For the text-containing cell, return its midpoint in [X, Y] coordinate format. 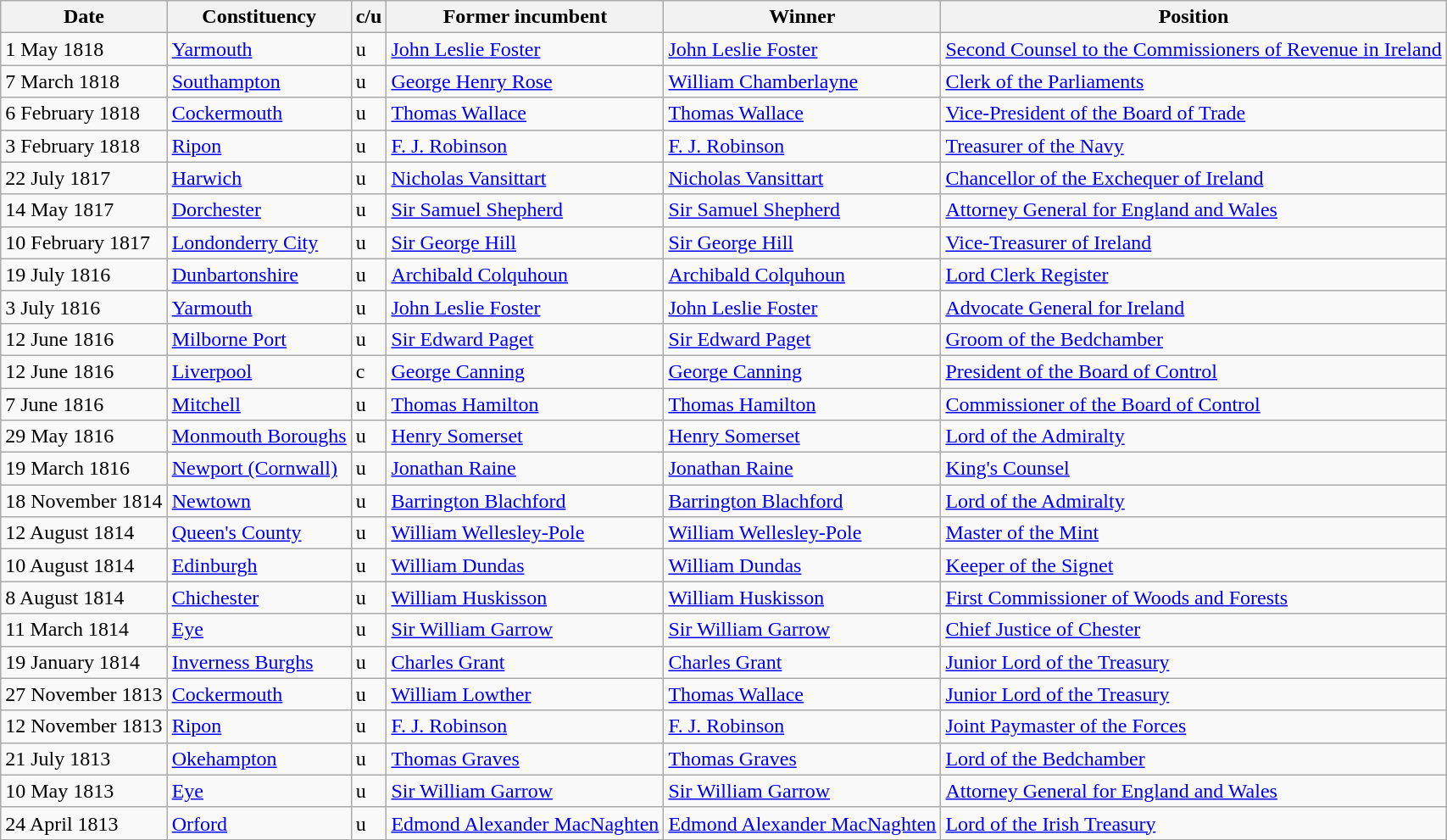
Commissioner of the Board of Control [1194, 404]
George Henry Rose [526, 81]
William Chamberlayne [802, 81]
Date [84, 17]
6 February 1818 [84, 114]
Southampton [259, 81]
14 May 1817 [84, 210]
22 July 1817 [84, 178]
Lord Clerk Register [1194, 275]
Edinburgh [259, 565]
Chief Justice of Chester [1194, 630]
24 April 1813 [84, 823]
Inverness Burghs [259, 662]
Vice-Treasurer of Ireland [1194, 242]
King's Counsel [1194, 469]
Lord of the Irish Treasury [1194, 823]
Monmouth Boroughs [259, 437]
c [369, 371]
27 November 1813 [84, 694]
Treasurer of the Navy [1194, 146]
Clerk of the Parliaments [1194, 81]
Vice-President of the Board of Trade [1194, 114]
Dunbartonshire [259, 275]
11 March 1814 [84, 630]
Advocate General for Ireland [1194, 307]
Harwich [259, 178]
First Commissioner of Woods and Forests [1194, 598]
3 February 1818 [84, 146]
Groom of the Bedchamber [1194, 339]
Newtown [259, 501]
Londonderry City [259, 242]
c/u [369, 17]
Lord of the Bedchamber [1194, 759]
Winner [802, 17]
Chichester [259, 598]
21 July 1813 [84, 759]
Keeper of the Signet [1194, 565]
Dorchester [259, 210]
7 June 1816 [84, 404]
William Lowther [526, 694]
Master of the Mint [1194, 533]
Former incumbent [526, 17]
29 May 1816 [84, 437]
Orford [259, 823]
10 February 1817 [84, 242]
10 May 1813 [84, 791]
Queen's County [259, 533]
Okehampton [259, 759]
19 January 1814 [84, 662]
19 July 1816 [84, 275]
3 July 1816 [84, 307]
18 November 1814 [84, 501]
Liverpool [259, 371]
Constituency [259, 17]
8 August 1814 [84, 598]
12 August 1814 [84, 533]
7 March 1818 [84, 81]
12 November 1813 [84, 726]
19 March 1816 [84, 469]
1 May 1818 [84, 49]
Milborne Port [259, 339]
10 August 1814 [84, 565]
Mitchell [259, 404]
Second Counsel to the Commissioners of Revenue in Ireland [1194, 49]
Newport (Cornwall) [259, 469]
Joint Paymaster of the Forces [1194, 726]
Chancellor of the Exchequer of Ireland [1194, 178]
Position [1194, 17]
President of the Board of Control [1194, 371]
